Capture the cell that displays the provided text and extract its [x, y] central coordinate. 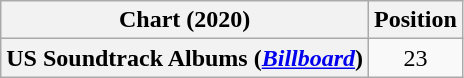
US Soundtrack Albums (Billboard) [185, 58]
Position [416, 20]
Chart (2020) [185, 20]
23 [416, 58]
